From the cell containing the given text, extract its center point as (x, y) coordinate. 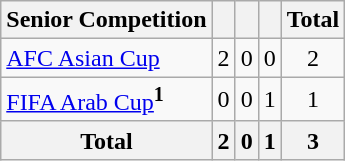
3 (313, 140)
FIFA Arab Cup1 (106, 100)
Senior Competition (106, 20)
AFC Asian Cup (106, 58)
